Determine the (X, Y) coordinate at the center of the cell enclosing the given text.  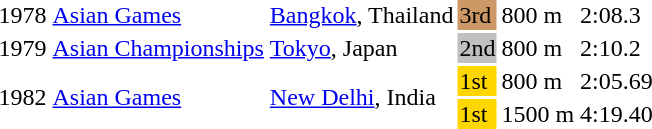
1500 m (538, 114)
Asian Championships (158, 48)
Bangkok, Thailand (362, 15)
Tokyo, Japan (362, 48)
New Delhi, India (362, 98)
3rd (478, 15)
2nd (478, 48)
